Capture the cell that displays the provided text and extract its (X, Y) central coordinate. 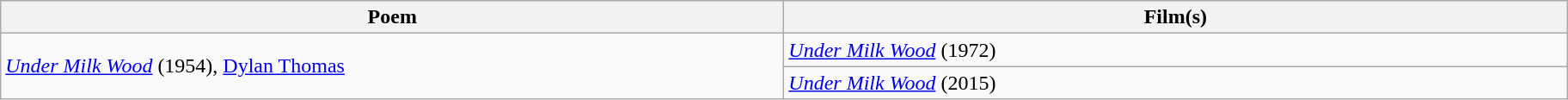
Film(s) (1176, 17)
Under Milk Wood (2015) (1176, 83)
Under Milk Wood (1954), Dylan Thomas (392, 66)
Under Milk Wood (1972) (1176, 50)
Poem (392, 17)
